Detect which cell encompasses the target text, then output its [X, Y] center coordinate. 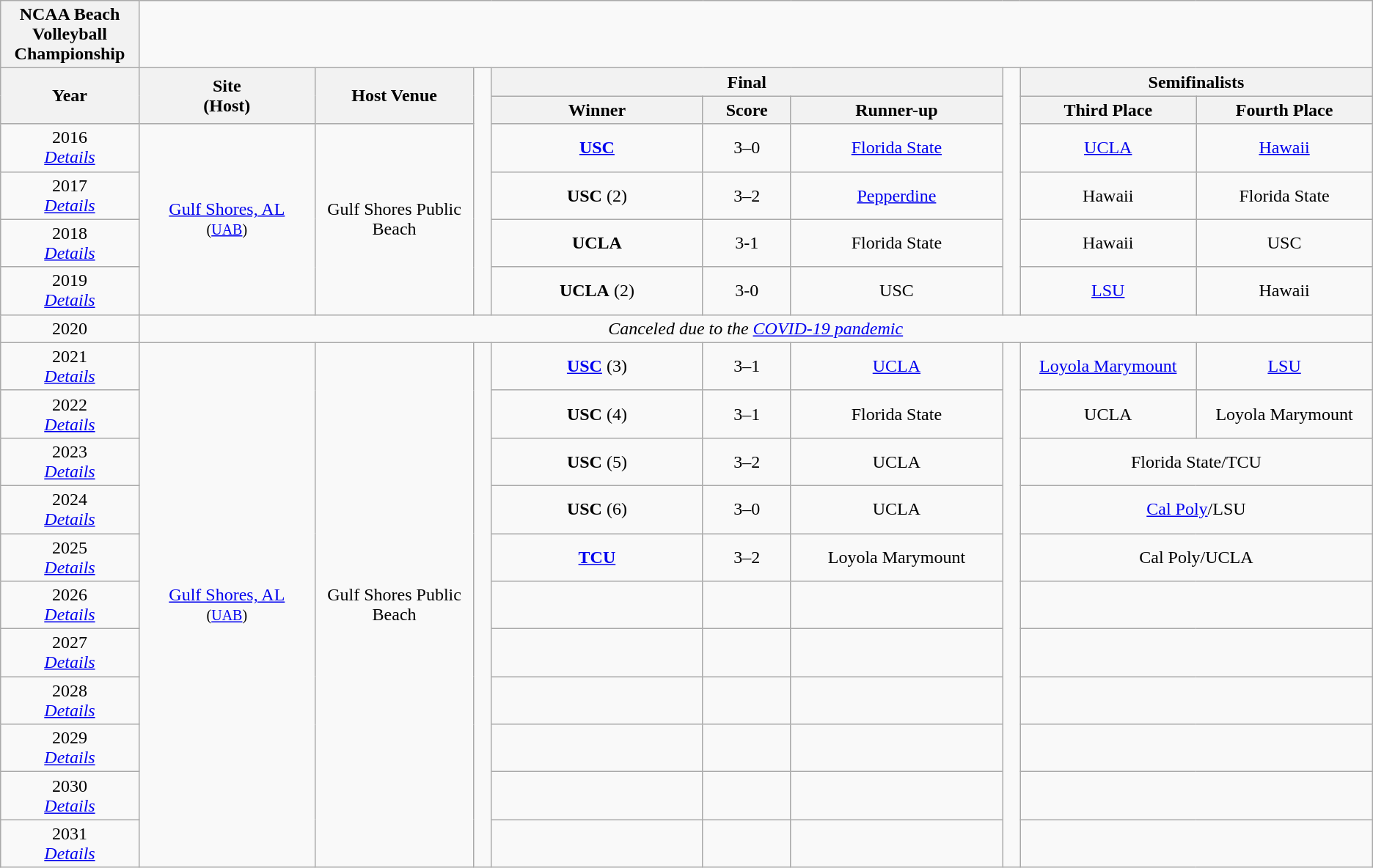
Final [747, 82]
Pepperdine [896, 195]
2024 Details [70, 509]
Cal Poly/LSU [1197, 509]
2025 Details [70, 557]
2031 Details [70, 843]
Canceled due to the COVID-19 pandemic [755, 328]
2029 Details [70, 748]
Year [70, 96]
Site(Host) [227, 96]
2017 Details [70, 195]
Winner [597, 110]
Score [747, 110]
USC (4) [597, 413]
2022 Details [70, 413]
3-0 [747, 290]
2027 Details [70, 652]
USC (6) [597, 509]
USC (3) [597, 367]
2026 Details [70, 606]
2020 [70, 328]
3-1 [747, 243]
2030 Details [70, 796]
UCLA (2) [597, 290]
Third Place [1108, 110]
Florida State/TCU [1197, 462]
Runner-up [896, 110]
USC (5) [597, 462]
2023 Details [70, 462]
USC (2) [597, 195]
Semifinalists [1197, 82]
2019 Details [70, 290]
2018 Details [70, 243]
2021 Details [70, 367]
Host Venue [394, 96]
2028 Details [70, 701]
Cal Poly/UCLA [1197, 557]
Fourth Place [1284, 110]
TCU [597, 557]
NCAA Beach Volleyball Championship [70, 34]
2016 Details [70, 148]
